Identify which cell holds the provided text, then report its (X, Y) central coordinate. 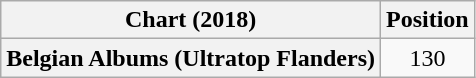
130 (428, 58)
Position (428, 20)
Chart (2018) (191, 20)
Belgian Albums (Ultratop Flanders) (191, 58)
